Provide the (x, y) coordinate of the cell's center where the given text is located.  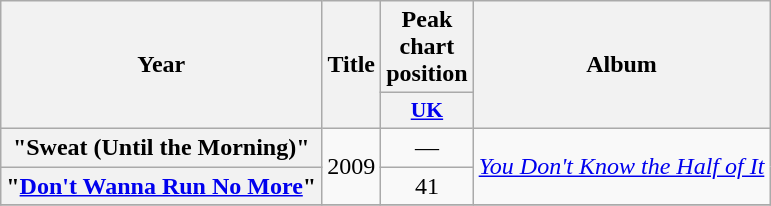
41 (427, 185)
"Don't Wanna Run No More" (162, 185)
— (427, 147)
Title (352, 65)
2009 (352, 166)
"Sweat (Until the Morning)" (162, 147)
UK (427, 111)
Album (622, 65)
Year (162, 65)
You Don't Know the Half of It (622, 166)
Peak chart position (427, 47)
